Capture the cell that displays the provided text and extract its [x, y] central coordinate. 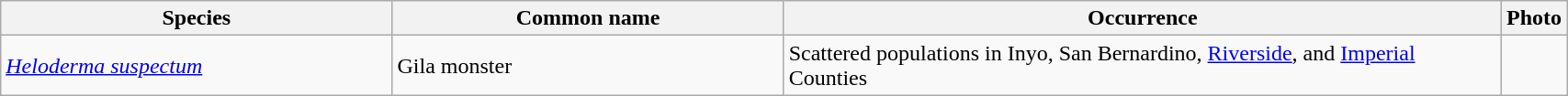
Heloderma suspectum [197, 66]
Photo [1534, 18]
Species [197, 18]
Gila monster [588, 66]
Scattered populations in Inyo, San Bernardino, Riverside, and Imperial Counties [1143, 66]
Occurrence [1143, 18]
Common name [588, 18]
